Provide the [x, y] coordinate of the cell's center where the given text is located.  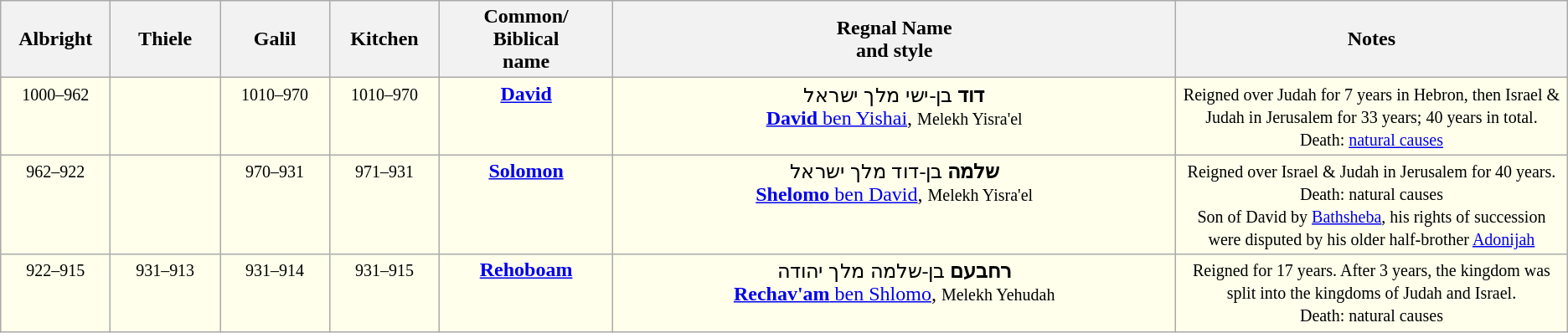
931–915 [385, 293]
Common/Biblicalname [526, 39]
Solomon [526, 204]
דוד בן-ישי מלך ישראלDavid ben Yishai, Melekh Yisra'el [895, 116]
Albright [55, 39]
Reigned over Judah for 7 years in Hebron, then Israel & Judah in Jerusalem for 33 years; 40 years in total. Death: natural causes [1372, 116]
רחבעם בן-שלמה מלך יהודהRechav'am ben Shlomo, Melekh Yehudah [895, 293]
1000–962 [55, 116]
962–922 [55, 204]
Reigned for 17 years. After 3 years, the kingdom was split into the kingdoms of Judah and Israel. Death: natural causes [1372, 293]
Thiele [166, 39]
922–915 [55, 293]
970–931 [275, 204]
Rehoboam [526, 293]
Notes [1372, 39]
Galil [275, 39]
931–913 [166, 293]
שלמה בן-דוד מלך ישראלShelomo ben David, Melekh Yisra'el [895, 204]
931–914 [275, 293]
Kitchen [385, 39]
David [526, 116]
971–931 [385, 204]
Regnal Nameand style [895, 39]
